For the text-containing cell, return its midpoint in [x, y] coordinate format. 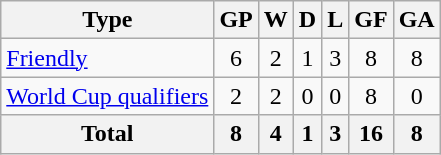
GP [236, 20]
6 [236, 58]
Total [108, 134]
Friendly [108, 58]
4 [276, 134]
D [307, 20]
16 [371, 134]
L [336, 20]
W [276, 20]
Type [108, 20]
GA [416, 20]
World Cup qualifiers [108, 96]
GF [371, 20]
